Determine the (x, y) coordinate at the center of the cell enclosing the given text.  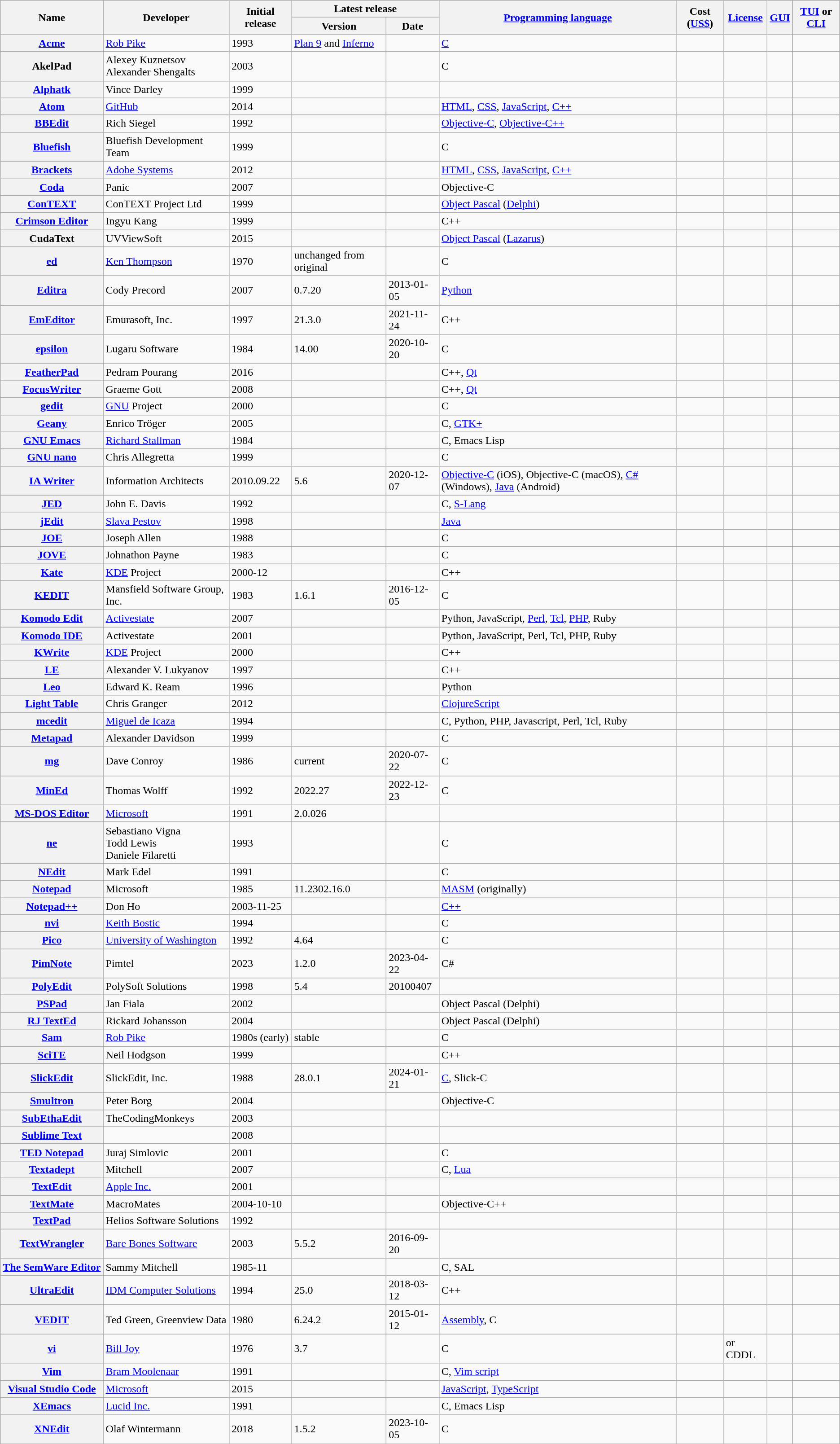
SubEthaEdit (52, 1118)
Brackets (52, 170)
Pico (52, 940)
C, S-Lang (557, 504)
2003-11-25 (260, 906)
PolyEdit (52, 987)
Version (339, 26)
Atom (52, 106)
Assembly, C (557, 1320)
Initial release (260, 18)
C, Python, PHP, Javascript, Perl, Tcl, Ruby (557, 721)
2018-03-12 (413, 1290)
Name (52, 18)
TextPad (52, 1221)
Objective-C (iOS), Objective-C (macOS), C# (Windows), Java (Android) (557, 480)
6.24.2 (339, 1320)
JOE (52, 538)
ConTEXT (52, 204)
11.2302.16.0 (339, 889)
Apple Inc. (166, 1186)
Adobe Systems (166, 170)
2.0.026 (339, 813)
KWrite (52, 653)
C# (557, 963)
Crimson Editor (52, 221)
Ingyu Kang (166, 221)
ConTEXT Project Ltd (166, 204)
1.2.0 (339, 963)
Don Ho (166, 906)
Acme (52, 43)
0.7.20 (339, 291)
The SemWare Editor (52, 1267)
RJ TextEd (52, 1021)
1.5.2 (339, 1429)
Sam (52, 1038)
UltraEdit (52, 1290)
Jan Fiala (166, 1004)
Mansfield Software Group, Inc. (166, 595)
2014 (260, 106)
TextMate (52, 1203)
Chris Allegretta (166, 457)
Joseph Allen (166, 538)
mcedit (52, 721)
John E. Davis (166, 504)
2021-11-24 (413, 320)
Bluefish Development Team (166, 146)
Pimtel (166, 963)
VEDIT (52, 1320)
GNU nano (52, 457)
Cody Precord (166, 291)
1976 (260, 1348)
Textadept (52, 1169)
Notepad++ (52, 906)
Alphatk (52, 89)
GNU Project (166, 406)
Metapad (52, 738)
1985-11 (260, 1267)
Mark Edel (166, 872)
Neil Hodgson (166, 1055)
Bare Bones Software (166, 1244)
Lugaru Software (166, 349)
Geany (52, 423)
IA Writer (52, 480)
Peter Borg (166, 1101)
TextEdit (52, 1186)
Lucid Inc. (166, 1406)
25.0 (339, 1290)
2020-07-22 (413, 761)
Alexey KuznetsovAlexander Shengalts (166, 66)
TED Notepad (52, 1152)
C, Slick-C (557, 1078)
20100407 (413, 987)
Cost (US$) (700, 18)
Coda (52, 187)
Thomas Wolff (166, 790)
License (745, 18)
PolySoft Solutions (166, 987)
Kate (52, 572)
SlickEdit, Inc. (166, 1078)
Sublime Text (52, 1135)
1986 (260, 761)
1970 (260, 261)
NEdit (52, 872)
2002 (260, 1004)
Ted Green, Greenview Data (166, 1320)
Smultron (52, 1101)
Keith Bostic (166, 923)
Sebastiano VignaTodd LewisDaniele Filaretti (166, 843)
JED (52, 504)
Light Table (52, 704)
GitHub (166, 106)
Chris Granger (166, 704)
2022-12-23 (413, 790)
GUI (780, 18)
5.4 (339, 987)
ClojureScript (557, 704)
XNEdit (52, 1429)
Dave Conroy (166, 761)
Object Pascal (Lazarus) (557, 238)
28.0.1 (339, 1078)
Slava Pestov (166, 521)
3.7 (339, 1348)
2000-12 (260, 572)
2016 (260, 372)
C, Lua (557, 1169)
2010.09.22 (260, 480)
Bill Joy (166, 1348)
Edward K. Ream (166, 687)
UVViewSoft (166, 238)
Date (413, 26)
Komodo IDE (52, 636)
5.6 (339, 480)
21.3.0 (339, 320)
FeatherPad (52, 372)
2018 (260, 1429)
MinEd (52, 790)
LE (52, 670)
Richard Stallman (166, 440)
2023-10-05 (413, 1429)
Notepad (52, 889)
Juraj Simlovic (166, 1152)
Bluefish (52, 146)
2023 (260, 963)
1980s (early) (260, 1038)
or CDDL (745, 1348)
Objective-C, Objective-C++ (557, 123)
KEDIT (52, 595)
1996 (260, 687)
Java (557, 521)
TextWrangler (52, 1244)
EmEditor (52, 320)
Mitchell (166, 1169)
jEdit (52, 521)
FocusWriter (52, 389)
Graeme Gott (166, 389)
2016-09-20 (413, 1244)
Helios Software Solutions (166, 1221)
MASM (originally) (557, 889)
Visual Studio Code (52, 1389)
AkelPad (52, 66)
Information Architects (166, 480)
Alexander Davidson (166, 738)
CudaText (52, 238)
14.00 (339, 349)
C, Vim script (557, 1372)
Leo (52, 687)
C, GTK+ (557, 423)
TheCodingMonkeys (166, 1118)
epsilon (52, 349)
1.6.1 (339, 595)
4.64 (339, 940)
Objective-C++ (557, 1203)
Olaf Wintermann (166, 1429)
PSPad (52, 1004)
2023-04-22 (413, 963)
JavaScript, TypeScript (557, 1389)
current (339, 761)
Ken Thompson (166, 261)
Plan 9 and Inferno (339, 43)
5.5.2 (339, 1244)
mg (52, 761)
unchanged from original (339, 261)
GNU Emacs (52, 440)
nvi (52, 923)
TUI or CLI (816, 18)
Programming language (557, 18)
JOVE (52, 555)
MS-DOS Editor (52, 813)
Miguel de Icaza (166, 721)
Pedram Pourang (166, 372)
ne (52, 843)
2020-10-20 (413, 349)
SciTE (52, 1055)
2005 (260, 423)
University of Washington (166, 940)
Latest release (365, 9)
Bram Moolenaar (166, 1372)
2016-12-05 (413, 595)
Developer (166, 18)
1980 (260, 1320)
XEmacs (52, 1406)
PimNote (52, 963)
Rich Siegel (166, 123)
stable (339, 1038)
C, SAL (557, 1267)
vi (52, 1348)
1985 (260, 889)
Enrico Tröger (166, 423)
2004-10-10 (260, 1203)
2022.27 (339, 790)
Panic (166, 187)
BBEdit (52, 123)
IDM Computer Solutions (166, 1290)
Alexander V. Lukyanov (166, 670)
2020-12-07 (413, 480)
ed (52, 261)
SlickEdit (52, 1078)
Sammy Mitchell (166, 1267)
Komodo Edit (52, 619)
Rickard Johansson (166, 1021)
Johnathon Payne (166, 555)
2024-01-21 (413, 1078)
Vince Darley (166, 89)
2013-01-05 (413, 291)
Emurasoft, Inc. (166, 320)
Editra (52, 291)
2015-01-12 (413, 1320)
Vim (52, 1372)
MacroMates (166, 1203)
gedit (52, 406)
